Capture the cell that displays the provided text and extract its [X, Y] central coordinate. 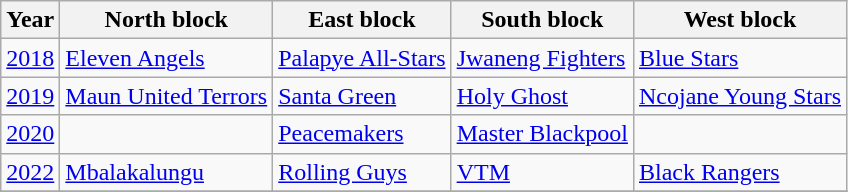
West block [740, 20]
Maun United Terrors [166, 96]
Black Rangers [740, 172]
2018 [30, 58]
2022 [30, 172]
Eleven Angels [166, 58]
South block [542, 20]
Peacemakers [362, 134]
North block [166, 20]
2020 [30, 134]
Blue Stars [740, 58]
Master Blackpool [542, 134]
Santa Green [362, 96]
Holy Ghost [542, 96]
2019 [30, 96]
Ncojane Young Stars [740, 96]
VTM [542, 172]
Palapye All-Stars [362, 58]
Year [30, 20]
East block [362, 20]
Mbalakalungu [166, 172]
Rolling Guys [362, 172]
Jwaneng Fighters [542, 58]
